Capture the cell that displays the provided text and extract its [X, Y] central coordinate. 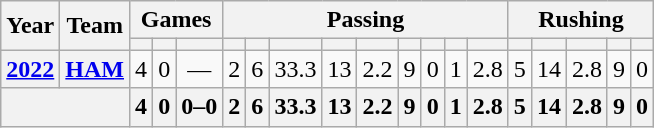
Passing [366, 20]
2022 [30, 69]
Games [176, 20]
Rushing [580, 20]
HAM [95, 69]
Team [95, 26]
— [200, 69]
Year [30, 26]
0–0 [200, 107]
